Return the [x, y] coordinate for the center point of the cell that contains the specified text.  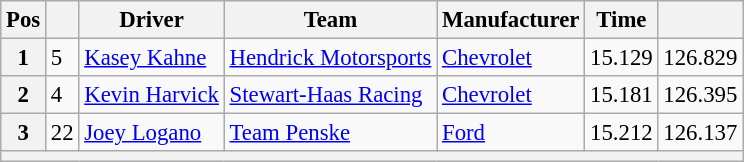
126.395 [700, 95]
4 [62, 95]
3 [24, 133]
Driver [152, 20]
Stewart-Haas Racing [330, 95]
Ford [511, 133]
Manufacturer [511, 20]
15.181 [622, 95]
Kasey Kahne [152, 58]
15.129 [622, 58]
Kevin Harvick [152, 95]
126.137 [700, 133]
15.212 [622, 133]
2 [24, 95]
5 [62, 58]
Joey Logano [152, 133]
Hendrick Motorsports [330, 58]
126.829 [700, 58]
1 [24, 58]
22 [62, 133]
Team Penske [330, 133]
Team [330, 20]
Time [622, 20]
Pos [24, 20]
